Determine the [X, Y] coordinate at the center of the cell enclosing the given text.  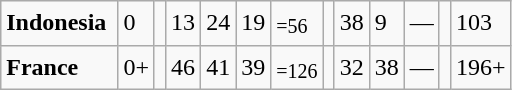
41 [218, 67]
13 [184, 23]
France [60, 67]
9 [386, 23]
19 [254, 23]
Indonesia [60, 23]
39 [254, 67]
103 [480, 23]
0+ [136, 67]
24 [218, 23]
46 [184, 67]
=126 [297, 67]
=56 [297, 23]
0 [136, 23]
196+ [480, 67]
32 [352, 67]
